Find where the given text appears and provide that cell's center as [X, Y] coordinate. 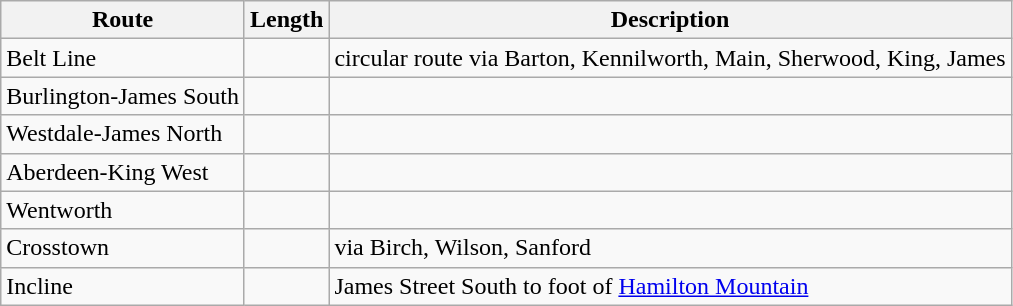
circular route via Barton, Kennilworth, Main, Sherwood, King, James [670, 58]
Incline [123, 286]
Route [123, 20]
Crosstown [123, 248]
Aberdeen-King West [123, 172]
via Birch, Wilson, Sanford [670, 248]
Burlington-James South [123, 96]
Length [286, 20]
Wentworth [123, 210]
Westdale-James North [123, 134]
Description [670, 20]
Belt Line [123, 58]
James Street South to foot of Hamilton Mountain [670, 286]
